Output the (x, y) coordinate of the center of the cell containing the given text.  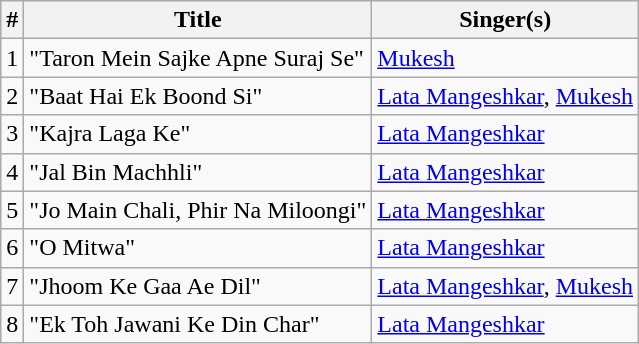
Singer(s) (506, 20)
"Jo Main Chali, Phir Na Miloongi" (198, 210)
6 (12, 248)
1 (12, 58)
# (12, 20)
8 (12, 324)
5 (12, 210)
"Kajra Laga Ke" (198, 134)
3 (12, 134)
"Jal Bin Machhli" (198, 172)
"Taron Mein Sajke Apne Suraj Se" (198, 58)
4 (12, 172)
Title (198, 20)
7 (12, 286)
"Baat Hai Ek Boond Si" (198, 96)
"O Mitwa" (198, 248)
Mukesh (506, 58)
"Jhoom Ke Gaa Ae Dil" (198, 286)
"Ek Toh Jawani Ke Din Char" (198, 324)
2 (12, 96)
